Output the (x, y) coordinate of the center of the cell containing the given text.  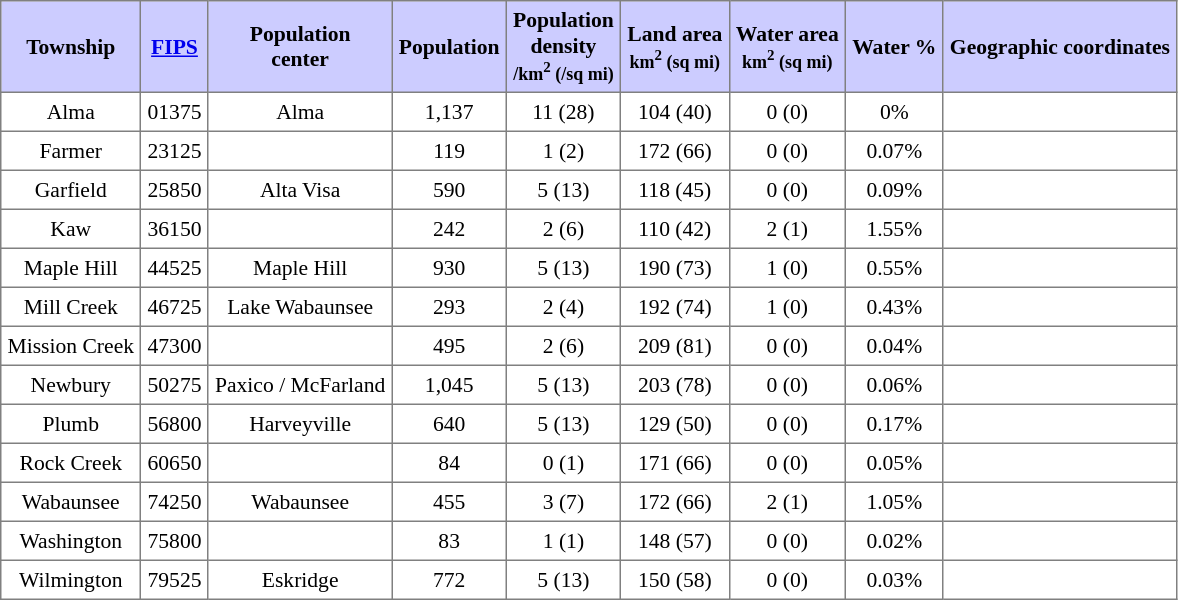
60650 (174, 462)
1,045 (449, 384)
0.09% (894, 190)
110 (42) (675, 228)
171 (66) (675, 462)
0.03% (894, 580)
190 (73) (675, 268)
0.02% (894, 540)
0% (894, 112)
Harveyville (300, 424)
209 (81) (675, 346)
0.06% (894, 384)
56800 (174, 424)
Wilmington (71, 580)
1 (1) (563, 540)
104 (40) (675, 112)
Township (71, 47)
Populationdensity/km2 (/sq mi) (563, 47)
293 (449, 306)
11 (28) (563, 112)
0 (1) (563, 462)
84 (449, 462)
79525 (174, 580)
455 (449, 502)
Water areakm2 (sq mi) (787, 47)
Kaw (71, 228)
Mill Creek (71, 306)
Lake Wabaunsee (300, 306)
Populationcenter (300, 47)
Paxico / McFarland (300, 384)
192 (74) (675, 306)
0.07% (894, 150)
0.05% (894, 462)
46725 (174, 306)
Garfield (71, 190)
75800 (174, 540)
0.04% (894, 346)
47300 (174, 346)
772 (449, 580)
Mission Creek (71, 346)
590 (449, 190)
44525 (174, 268)
640 (449, 424)
0.55% (894, 268)
Land areakm2 (sq mi) (675, 47)
50275 (174, 384)
Geographic coordinates (1060, 47)
1,137 (449, 112)
118 (45) (675, 190)
Washington (71, 540)
36150 (174, 228)
Farmer (71, 150)
930 (449, 268)
495 (449, 346)
Newbury (71, 384)
242 (449, 228)
0.17% (894, 424)
01375 (174, 112)
203 (78) (675, 384)
74250 (174, 502)
23125 (174, 150)
150 (58) (675, 580)
129 (50) (675, 424)
Alta Visa (300, 190)
3 (7) (563, 502)
119 (449, 150)
2 (4) (563, 306)
1.05% (894, 502)
Eskridge (300, 580)
Water % (894, 47)
83 (449, 540)
1.55% (894, 228)
148 (57) (675, 540)
0.43% (894, 306)
FIPS (174, 47)
25850 (174, 190)
Rock Creek (71, 462)
Plumb (71, 424)
1 (2) (563, 150)
Population (449, 47)
